Provide the (X, Y) coordinate of the cell's center where the given text is located.  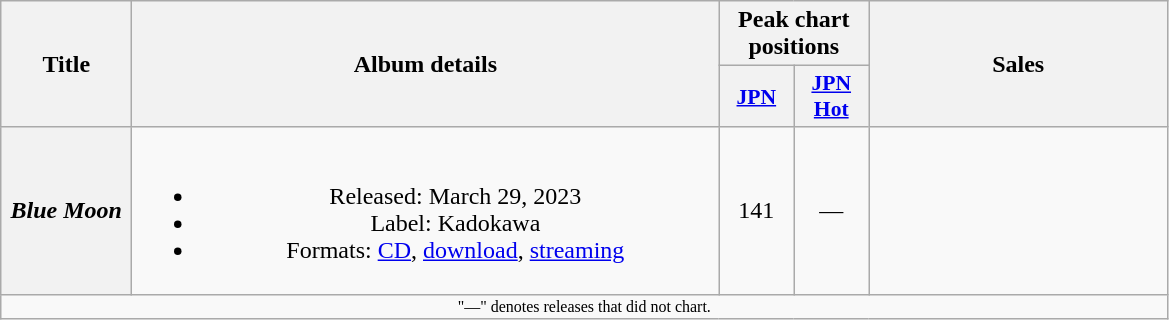
JPNHot (832, 96)
JPN (756, 96)
141 (756, 210)
"—" denotes releases that did not chart. (584, 306)
Peak chart positions (794, 34)
Album details (426, 64)
Title (66, 64)
Sales (1018, 64)
— (832, 210)
Blue Moon (66, 210)
Released: March 29, 2023Label: KadokawaFormats: CD, download, streaming (426, 210)
